Capture the cell that displays the provided text and extract its [X, Y] central coordinate. 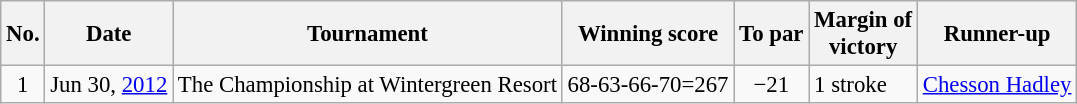
Winning score [648, 34]
Tournament [368, 34]
To par [772, 34]
68-63-66-70=267 [648, 85]
−21 [772, 85]
Jun 30, 2012 [109, 85]
Date [109, 34]
Runner-up [996, 34]
1 stroke [864, 85]
1 [23, 85]
The Championship at Wintergreen Resort [368, 85]
Chesson Hadley [996, 85]
No. [23, 34]
Margin ofvictory [864, 34]
